Return [X, Y] of the center of cell containing provided text 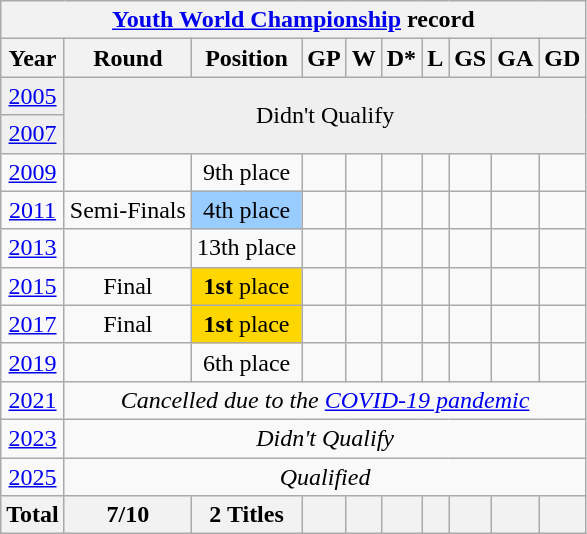
Year [33, 58]
2007 [33, 134]
2019 [33, 362]
2017 [33, 324]
Youth World Championship record [294, 20]
2013 [33, 248]
Total [33, 515]
W [364, 58]
2015 [33, 286]
2021 [33, 400]
2011 [33, 210]
Semi-Finals [128, 210]
2 Titles [246, 515]
D* [401, 58]
Position [246, 58]
Cancelled due to the COVID-19 pandemic [325, 400]
13th place [246, 248]
2023 [33, 438]
6th place [246, 362]
GP [324, 58]
2025 [33, 477]
4th place [246, 210]
2005 [33, 96]
GS [470, 58]
Round [128, 58]
7/10 [128, 515]
GA [516, 58]
L [436, 58]
GD [562, 58]
9th place [246, 172]
Qualified [325, 477]
2009 [33, 172]
